Locate the cell with the specified text and output its (x, y) center coordinate. 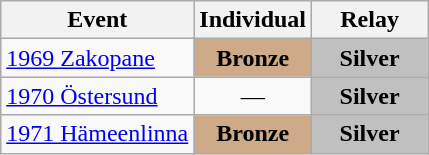
Individual (253, 20)
Event (98, 20)
— (253, 96)
1971 Hämeenlinna (98, 134)
1970 Östersund (98, 96)
1969 Zakopane (98, 58)
Relay (370, 20)
